Detect which cell encompasses the target text, then output its (x, y) center coordinate. 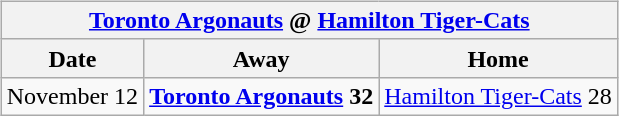
Home (498, 58)
Away (262, 58)
November 12 (72, 96)
Hamilton Tiger-Cats 28 (498, 96)
Date (72, 58)
Toronto Argonauts @ Hamilton Tiger-Cats (309, 20)
Toronto Argonauts 32 (262, 96)
